Pinpoint the cell where the given text exists, returning its [X, Y] midpoint coordinate. 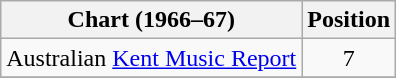
Australian Kent Music Report [152, 58]
Chart (1966–67) [152, 20]
7 [349, 58]
Position [349, 20]
